Return (X, Y) of the center of cell containing provided text 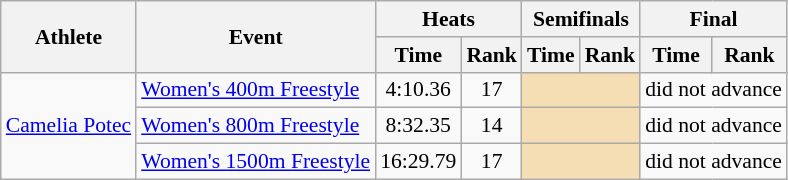
Women's 400m Freestyle (256, 90)
Semifinals (581, 19)
Athlete (68, 36)
4:10.36 (418, 90)
14 (492, 126)
Final (714, 19)
Women's 800m Freestyle (256, 126)
Women's 1500m Freestyle (256, 162)
Camelia Potec (68, 126)
Heats (448, 19)
8:32.35 (418, 126)
Event (256, 36)
16:29.79 (418, 162)
